Scan for the cell matching the given text and deliver its (X, Y) coordinate at center. 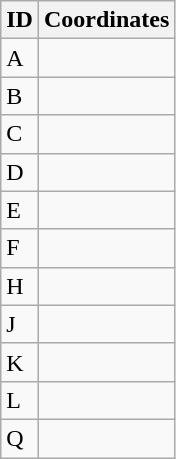
Q (20, 438)
A (20, 58)
K (20, 362)
F (20, 248)
J (20, 324)
E (20, 210)
Coordinates (106, 20)
D (20, 172)
C (20, 134)
B (20, 96)
L (20, 400)
ID (20, 20)
H (20, 286)
